Return the [x, y] coordinate for the center point of the cell that contains the specified text.  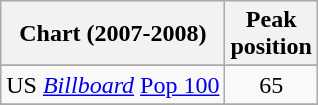
65 [271, 85]
US Billboard Pop 100 [113, 85]
Chart (2007-2008) [113, 34]
Peakposition [271, 34]
